Extract the [X, Y] coordinate from the center of the cell holding the provided text.  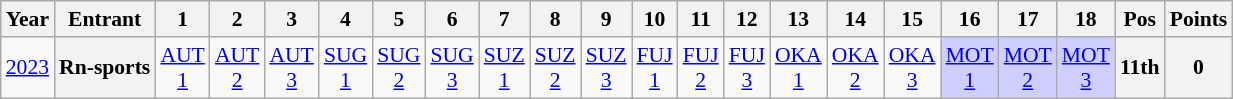
4 [346, 19]
11th [1140, 68]
0 [1199, 68]
Year [28, 19]
MOT1 [970, 68]
SUG2 [398, 68]
1 [182, 19]
AUT2 [237, 68]
14 [856, 19]
SUG1 [346, 68]
5 [398, 19]
FUJ1 [655, 68]
Points [1199, 19]
AUT1 [182, 68]
Rn-sports [104, 68]
11 [701, 19]
OKA2 [856, 68]
7 [504, 19]
15 [912, 19]
FUJ2 [701, 68]
OKA1 [798, 68]
Entrant [104, 19]
2 [237, 19]
FUJ3 [747, 68]
13 [798, 19]
MOT2 [1028, 68]
8 [556, 19]
16 [970, 19]
6 [452, 19]
2023 [28, 68]
18 [1086, 19]
3 [291, 19]
12 [747, 19]
17 [1028, 19]
10 [655, 19]
SUZ1 [504, 68]
OKA3 [912, 68]
Pos [1140, 19]
AUT3 [291, 68]
SUZ3 [606, 68]
SUZ2 [556, 68]
MOT3 [1086, 68]
9 [606, 19]
SUG3 [452, 68]
